Detect which cell encompasses the target text, then output its (X, Y) center coordinate. 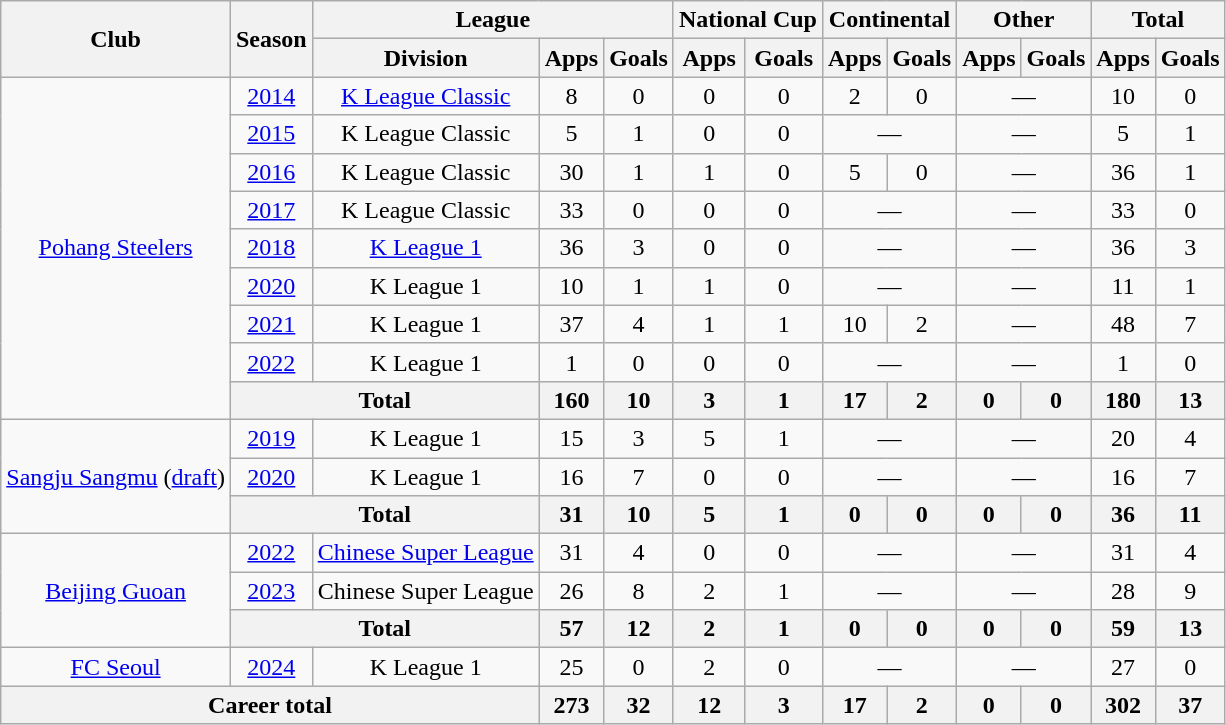
26 (571, 591)
League (492, 20)
2021 (271, 324)
Beijing Guoan (116, 591)
FC Seoul (116, 667)
Division (426, 58)
2017 (271, 210)
28 (1123, 591)
Season (271, 39)
59 (1123, 629)
Club (116, 39)
180 (1123, 400)
57 (571, 629)
302 (1123, 705)
20 (1123, 438)
National Cup (748, 20)
2019 (271, 438)
25 (571, 667)
Sangju Sangmu (draft) (116, 476)
Continental (889, 20)
2018 (271, 248)
Pohang Steelers (116, 248)
2015 (271, 134)
Career total (270, 705)
2023 (271, 591)
160 (571, 400)
30 (571, 172)
9 (1190, 591)
32 (639, 705)
27 (1123, 667)
Other (1024, 20)
2016 (271, 172)
48 (1123, 324)
15 (571, 438)
2024 (271, 667)
2014 (271, 96)
273 (571, 705)
